Return the [X, Y] coordinate for the center point of the cell that contains the specified text.  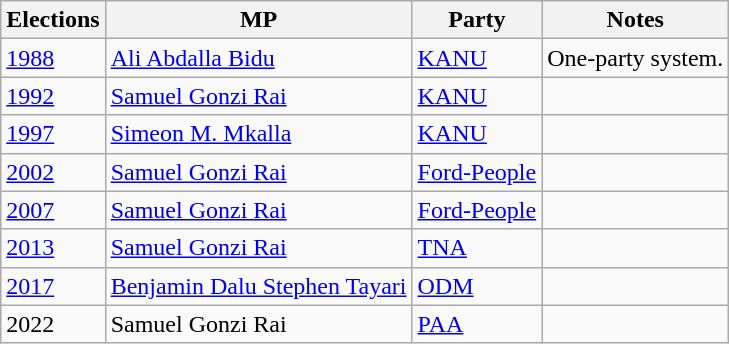
One-party system. [636, 58]
ODM [477, 286]
Benjamin Dalu Stephen Tayari [258, 286]
1988 [53, 58]
Ali Abdalla Bidu [258, 58]
TNA [477, 248]
PAA [477, 324]
Notes [636, 20]
MP [258, 20]
2017 [53, 286]
Elections [53, 20]
1992 [53, 96]
2002 [53, 172]
Party [477, 20]
1997 [53, 134]
2013 [53, 248]
Simeon M. Mkalla [258, 134]
2007 [53, 210]
2022 [53, 324]
